Pinpoint the cell where the given text exists, returning its (x, y) midpoint coordinate. 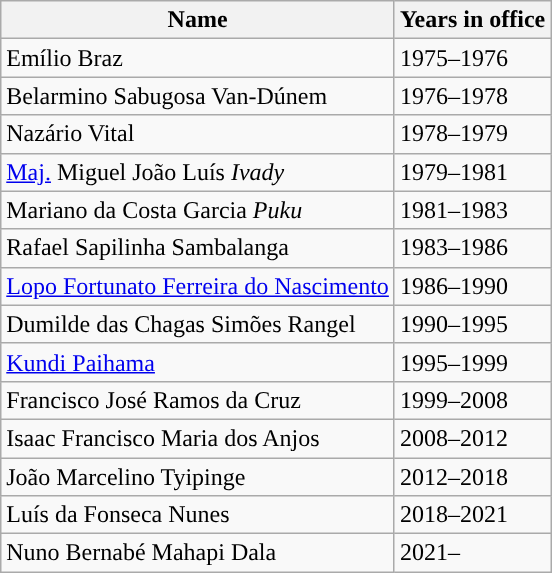
Emílio Braz (198, 58)
1975–1976 (472, 58)
Rafael Sapilinha Sambalanga (198, 248)
1990–1995 (472, 324)
Years in office (472, 20)
Nazário Vital (198, 134)
Mariano da Costa Garcia Puku (198, 210)
Name (198, 20)
Isaac Francisco Maria dos Anjos (198, 438)
Nuno Bernabé Mahapi Dala (198, 553)
1976–1978 (472, 96)
1981–1983 (472, 210)
1978–1979 (472, 134)
Belarmino Sabugosa Van-Dúnem (198, 96)
1999–2008 (472, 400)
1979–1981 (472, 172)
1983–1986 (472, 248)
Luís da Fonseca Nunes (198, 515)
Maj. Miguel João Luís Ivady (198, 172)
2018–2021 (472, 515)
2012–2018 (472, 477)
1986–1990 (472, 286)
Kundi Paihama (198, 362)
1995–1999 (472, 362)
Dumilde das Chagas Simões Rangel (198, 324)
2021– (472, 553)
João Marcelino Tyipinge (198, 477)
2008–2012 (472, 438)
Lopo Fortunato Ferreira do Nascimento (198, 286)
Francisco José Ramos da Cruz (198, 400)
